Pinpoint the cell where the given text exists, returning its [X, Y] midpoint coordinate. 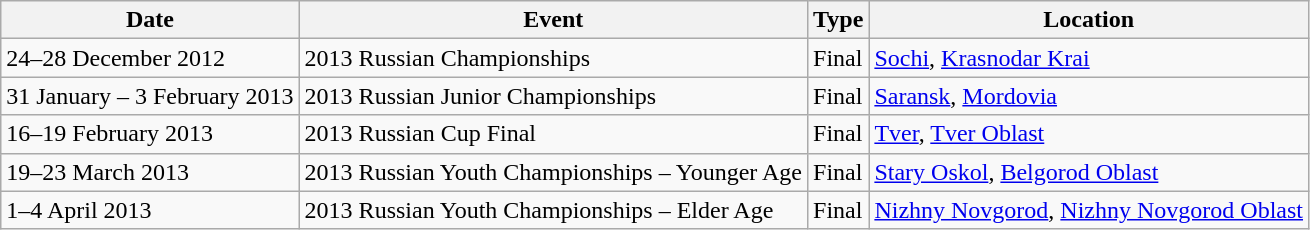
2013 Russian Cup Final [553, 134]
2013 Russian Championships [553, 58]
31 January – 3 February 2013 [150, 96]
Type [838, 20]
16–19 February 2013 [150, 134]
24–28 December 2012 [150, 58]
Saransk, Mordovia [1089, 96]
2013 Russian Junior Championships [553, 96]
Stary Oskol, Belgorod Oblast [1089, 172]
Location [1089, 20]
Event [553, 20]
Sochi, Krasnodar Krai [1089, 58]
2013 Russian Youth Championships – Elder Age [553, 210]
Nizhny Novgorod, Nizhny Novgorod Oblast [1089, 210]
19–23 March 2013 [150, 172]
Date [150, 20]
2013 Russian Youth Championships – Younger Age [553, 172]
1–4 April 2013 [150, 210]
Tver, Tver Oblast [1089, 134]
